Provide the [X, Y] coordinate of the cell's center where the given text is located.  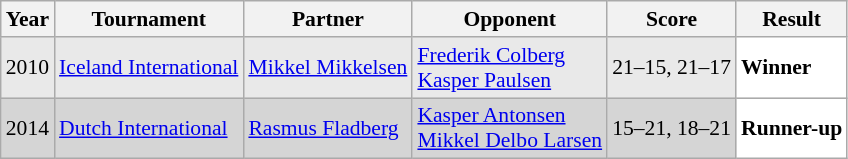
Kasper Antonsen Mikkel Delbo Larsen [510, 128]
Tournament [148, 19]
Score [672, 19]
Iceland International [148, 68]
15–21, 18–21 [672, 128]
Opponent [510, 19]
Year [28, 19]
Result [792, 19]
Winner [792, 68]
2014 [28, 128]
Dutch International [148, 128]
Partner [328, 19]
Runner-up [792, 128]
Mikkel Mikkelsen [328, 68]
21–15, 21–17 [672, 68]
Rasmus Fladberg [328, 128]
Frederik Colberg Kasper Paulsen [510, 68]
2010 [28, 68]
